Scan for the cell matching the given text and deliver its (x, y) coordinate at center. 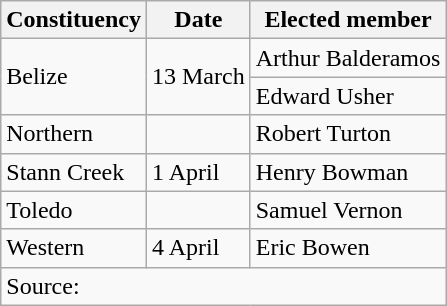
13 March (198, 77)
Arthur Balderamos (348, 58)
4 April (198, 248)
Stann Creek (74, 172)
Date (198, 20)
Constituency (74, 20)
Eric Bowen (348, 248)
Belize (74, 77)
Toledo (74, 210)
Edward Usher (348, 96)
Robert Turton (348, 134)
Western (74, 248)
Source: (224, 286)
Samuel Vernon (348, 210)
Northern (74, 134)
1 April (198, 172)
Henry Bowman (348, 172)
Elected member (348, 20)
